From the cell containing the given text, extract its center point as (X, Y) coordinate. 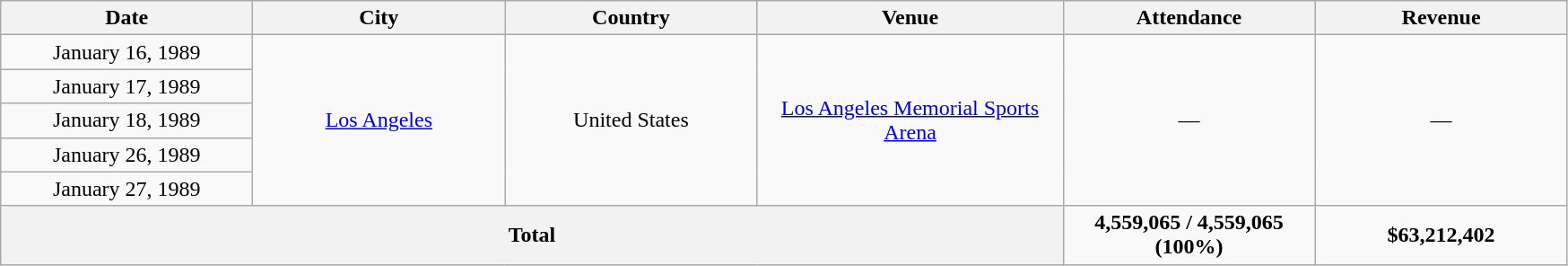
Date (127, 18)
Country (632, 18)
January 18, 1989 (127, 120)
United States (632, 120)
January 16, 1989 (127, 52)
January 26, 1989 (127, 155)
$63,212,402 (1441, 235)
City (379, 18)
Revenue (1441, 18)
4,559,065 / 4,559,065 (100%) (1189, 235)
Venue (910, 18)
Attendance (1189, 18)
Los Angeles (379, 120)
January 27, 1989 (127, 189)
Total (532, 235)
January 17, 1989 (127, 86)
Los Angeles Memorial Sports Arena (910, 120)
